Pinpoint the cell where the given text exists, returning its [x, y] midpoint coordinate. 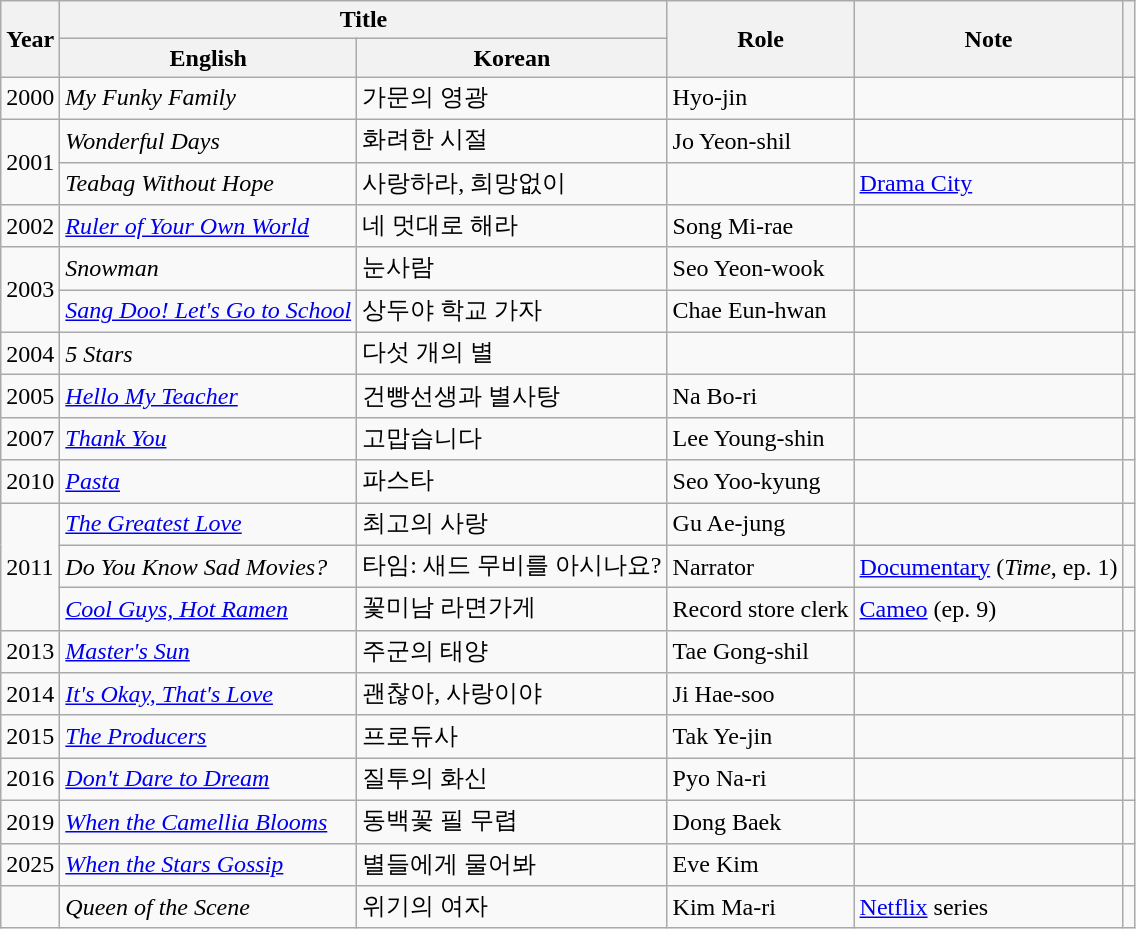
Gu Ae-jung [760, 524]
When the Stars Gossip [208, 864]
Note [988, 39]
Jo Yeon-shil [760, 140]
The Greatest Love [208, 524]
Hello My Teacher [208, 396]
눈사람 [512, 268]
Dong Baek [760, 822]
Pyo Na-ri [760, 780]
English [208, 58]
2019 [30, 822]
Na Bo-ri [760, 396]
Cool Guys, Hot Ramen [208, 610]
괜찮아, 사랑이야 [512, 694]
Ruler of Your Own World [208, 226]
2013 [30, 652]
Wonderful Days [208, 140]
Year [30, 39]
Kim Ma-ri [760, 908]
위기의 여자 [512, 908]
2007 [30, 438]
Snowman [208, 268]
Queen of the Scene [208, 908]
Ji Hae-soo [760, 694]
가문의 영광 [512, 98]
2005 [30, 396]
별들에게 물어봐 [512, 864]
파스타 [512, 482]
Narrator [760, 566]
Seo Yeon-wook [760, 268]
건빵선생과 별사탕 [512, 396]
고맙습니다 [512, 438]
Role [760, 39]
2003 [30, 290]
동백꽃 필 무렵 [512, 822]
2000 [30, 98]
My Funky Family [208, 98]
2015 [30, 736]
상두야 학교 가자 [512, 312]
Sang Doo! Let's Go to School [208, 312]
타임: 새드 무비를 아시나요? [512, 566]
Don't Dare to Dream [208, 780]
Documentary (Time, ep. 1) [988, 566]
2016 [30, 780]
질투의 화신 [512, 780]
Title [364, 20]
Master's Sun [208, 652]
2010 [30, 482]
네 멋대로 해라 [512, 226]
Pasta [208, 482]
2004 [30, 354]
Cameo (ep. 9) [988, 610]
Seo Yoo-kyung [760, 482]
The Producers [208, 736]
다섯 개의 별 [512, 354]
주군의 태양 [512, 652]
프로듀사 [512, 736]
Korean [512, 58]
Tak Ye-jin [760, 736]
꽃미남 라면가게 [512, 610]
2002 [30, 226]
When the Camellia Blooms [208, 822]
Hyo-jin [760, 98]
It's Okay, That's Love [208, 694]
Lee Young-shin [760, 438]
Drama City [988, 184]
2001 [30, 162]
5 Stars [208, 354]
Thank You [208, 438]
Do You Know Sad Movies? [208, 566]
Record store clerk [760, 610]
사랑하라, 희망없이 [512, 184]
Teabag Without Hope [208, 184]
화려한 시절 [512, 140]
Song Mi-rae [760, 226]
Netflix series [988, 908]
2014 [30, 694]
Eve Kim [760, 864]
2025 [30, 864]
Tae Gong-shil [760, 652]
Chae Eun-hwan [760, 312]
2011 [30, 566]
최고의 사랑 [512, 524]
